Search for the cell housing the specified text and yield its [X, Y] center coordinate. 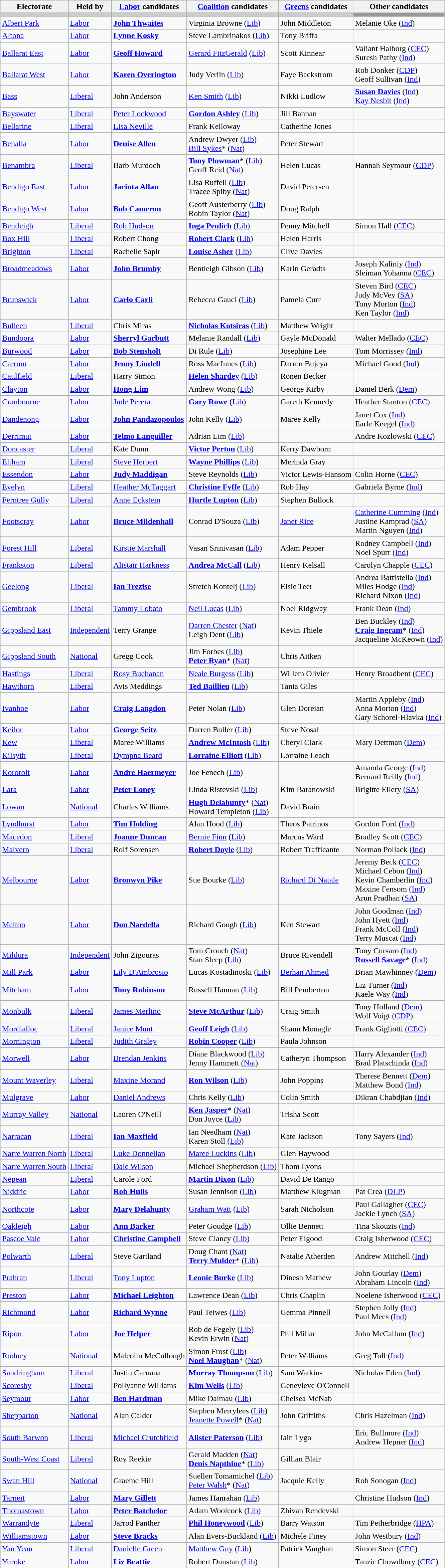
Burwood [34, 351]
Tarneit [34, 1498]
Gerald Madden (Nat) Denis Napthine* (Lib) [233, 1459]
Ian Maxfield [149, 1137]
Simon Frost (Lib) Noel Maughan* (Nat) [233, 1356]
South Barwon [34, 1437]
Simon Steer (CEC) [399, 1549]
Lawrence Dean (Lib) [233, 1295]
Bob Stensholt [149, 351]
Liz Beattie [149, 1561]
Gregg Cook [149, 656]
Neil Lucas (Lib) [233, 608]
Helen Harris [316, 239]
Craig Isherwood (CEC) [399, 1239]
Brian Mawhinney (Dem) [399, 972]
Albert Park [34, 23]
Alan Calder [149, 1416]
Robin Cooper (Lib) [233, 1041]
Narracan [34, 1137]
Tina Skouzis (Ind) [399, 1226]
Phil Millar [316, 1334]
Geelong [34, 587]
Tania Giles [316, 686]
Frank Kelloway [233, 126]
Derrimut [34, 436]
Andrea Battistella (Ind) Miles Hodge (Ind) Richard Nixon (Ind) [399, 587]
Tammy Lobato [149, 608]
Hawthorn [34, 686]
Steve Herbert [149, 462]
Ollie Bennett [316, 1226]
Bendigo West [34, 208]
Hastings [34, 673]
Judith Graley [149, 1041]
Tom Crouch (Nat) Stan Sleep (Lib) [233, 955]
Simon Hall (CEC) [399, 226]
Williamstown [34, 1536]
Rodney [34, 1356]
Phil Honeywood (Lib) [233, 1523]
Nicholas Kotsiras (Lib) [233, 326]
Ferntree Gully [34, 500]
Malcolm McCullough [149, 1356]
Christine Hudson (Ind) [399, 1498]
Avis Meddings [149, 686]
Ben Hardman [149, 1398]
Elsie Teer [316, 587]
Tony Robinson [149, 990]
Brigitte Ellery (SA) [399, 790]
Inga Peulich (Lib) [233, 226]
Judy Verlin (Lib) [233, 75]
Tony Holland (Dem) Wolf Voigt (CDP) [399, 1011]
Rob Sonogan (Ind) [399, 1481]
Dympna Beard [149, 755]
Steve Reynolds (Lib) [233, 474]
Matthew Klugman [316, 1192]
Bendigo East [34, 187]
Jarrod Panther [149, 1523]
Suellen Tomamichel (Lib) Peter Walsh* (Nat) [233, 1481]
Telmo Languiller [149, 436]
Victor Lewis-Hansom [316, 474]
Michael Crutchfield [149, 1437]
Jacinta Allan [149, 187]
Scott Kinnear [316, 53]
John Gourlay (Dem) Abraham Lincoln (Ind) [399, 1278]
Ivanhoe [34, 708]
Kirstie Marshall [149, 548]
Jill Bannan [316, 114]
Other candidates [399, 7]
Steve Bracks [149, 1536]
Peter Loney [149, 790]
Gary Rowe (Lib) [233, 402]
Heather McTaggart [149, 487]
Ross MacInnes (Lib) [233, 364]
Christine Fyffe (Lib) [233, 487]
Mitcham [34, 990]
Matthew Wright [316, 326]
Shaun Monagle [316, 1028]
Faye Backstrom [316, 75]
Willem Olivier [316, 673]
Niddrie [34, 1192]
Preston [34, 1295]
Ronen Becker [316, 376]
Craig Smith [316, 1011]
Lucas Kostadinoski (Lib) [233, 972]
Maree Luckins (Lib) [233, 1154]
Richard Gough (Lib) [233, 924]
Catherine Cumming (Ind) Justine Kamprad (SA) Martin Nguyen (Ind) [399, 522]
Carole Ford [149, 1179]
Jude Perera [149, 402]
Peter Lockwood [149, 114]
Geoff Howard [149, 53]
Darren Bujeya [316, 364]
Steve McArthur (Lib) [233, 1011]
David Petersen [316, 187]
Martin Appleby (Ind) Anna Morton (Ind) Gary Schorel-Hlavka (Ind) [399, 708]
Lauren O'Neill [149, 1115]
Lynne Kosky [149, 36]
Ken Jasper* (Nat) Don Joyce (Lib) [233, 1115]
Frankston [34, 565]
Caulfield [34, 376]
Evelyn [34, 487]
Norman Pollack (Ind) [399, 849]
Andrew McIntosh (Lib) [233, 742]
Lisa Neville [149, 126]
Kororoit [34, 773]
Kate Dunn [149, 449]
David De Rango [316, 1179]
Chelsea McNab [316, 1398]
John Poppins [316, 1080]
Alistair Harkness [149, 565]
Luke Donnellan [149, 1154]
John Goodman (Ind) John Hyett (Ind) Frank McColl (Ind) Terry Muscat (Ind) [399, 924]
Rosy Buchanan [149, 673]
Zhivan Rendevski [316, 1511]
Jenny Lindell [149, 364]
Rob de Fegely (Lib) Kevin Erwin (Nat) [233, 1334]
Ann Barker [149, 1226]
Oakleigh [34, 1226]
Gordon Ford (Ind) [399, 824]
Nepean [34, 1179]
Glen Haywood [316, 1154]
Murray Valley [34, 1115]
Adam Woolcock (Lib) [233, 1511]
Robert Doyle (Lib) [233, 849]
Kim Baranowski [316, 790]
Bob Cameron [149, 208]
Sherryl Garbutt [149, 338]
Yan Yean [34, 1549]
Nicholas Eden (Ind) [399, 1373]
Mary Delahunty [149, 1209]
Mount Waverley [34, 1080]
Neale Burgess (Lib) [233, 673]
Patrick Vaughan [316, 1549]
Prahran [34, 1278]
Bass [34, 96]
Kerry Dawborn [316, 449]
Noelene Isherwood (CEC) [399, 1295]
Bentleigh Gibson (Lib) [233, 268]
Nikki Ludlow [316, 96]
Harry Simon [149, 376]
Robert Dunstan (Lib) [233, 1561]
Ben Buckley (Ind) Craig Ingram* (Ind) Jacqueline McKeown (Ind) [399, 630]
Joseph Kaliniy (Ind) Sleiman Yohanna (CEC) [399, 268]
Melanie Oke (Ind) [399, 23]
Bradley Scott (CEC) [399, 837]
Essendon [34, 474]
Monbulk [34, 1011]
Janet Cox (Ind) Earle Keegel (Ind) [399, 419]
Benambra [34, 165]
Wayne Phillips (Lib) [233, 462]
Martin Dixon (Lib) [233, 1179]
Held by [90, 7]
Gembrook [34, 608]
Walter Mellado (CEC) [399, 338]
Rob Hulls [149, 1192]
Stretch Kontelj (Lib) [233, 587]
Ken Stewart [316, 924]
Russell Hannan (Lib) [233, 990]
Steve Nosal [316, 730]
Vasan Srinivasan (Lib) [233, 548]
Judy Maddigan [149, 474]
Tony Briffa [316, 36]
Polwarth [34, 1256]
John Griffiths [316, 1416]
Box Hill [34, 239]
Chris Miras [149, 326]
Brunswick [34, 299]
Darren Buller (Lib) [233, 730]
Tony Cursaro (Ind) Russell Savage* (Ind) [399, 955]
Gillian Blair [316, 1459]
Henry Broadbent (CEC) [399, 673]
John Middleton [316, 23]
Greens candidates [316, 7]
Liz Turner (Ind) Kaele Way (Ind) [399, 990]
Linda Ristevski (Lib) [233, 790]
Bill Pemberton [316, 990]
Hannah Seymour (CDP) [399, 165]
Robert Chong [149, 239]
Iain Lygo [316, 1437]
Virginia Browne (Lib) [233, 23]
Conrad D'Souza (Lib) [233, 522]
Bayswater [34, 114]
Ian Trezise [149, 587]
Catheryn Thompson [316, 1058]
Mary Dettman (Dem) [399, 742]
Thom Lyons [316, 1166]
Helen Shardey (Lib) [233, 376]
Genevieve O'Connell [316, 1386]
Lara [34, 790]
George Seitz [149, 730]
Christine Campbell [149, 1239]
Ballarat West [34, 75]
Bulleen [34, 326]
Greg Toll (Ind) [399, 1356]
Trisha Scott [316, 1115]
Labor candidates [149, 7]
David Brain [316, 807]
Morwell [34, 1058]
Ted Baillieu (Lib) [233, 686]
George Kirby [316, 389]
Tony Lupton [149, 1278]
Justin Caruana [149, 1373]
Swan Hill [34, 1481]
Pollyanne Williams [149, 1386]
Therese Bennett (Dem) Matthew Bond (Ind) [399, 1080]
Josephine Lee [316, 351]
Dandenong [34, 419]
Doug Ralph [316, 208]
Hurtle Lupton (Lib) [233, 500]
Tanzir Chowdhury (CEC) [399, 1561]
Andrew Dwyer (Lib) Bill Sykes* (Nat) [233, 144]
Andrew Wong (Lib) [233, 389]
Mulgrave [34, 1098]
Janet Rice [316, 522]
Gerard FitzGerald (Lib) [233, 53]
Sarah Nicholson [316, 1209]
Heather Stanton (CEC) [399, 402]
Chris Kelly (Lib) [233, 1098]
Coalition candidates [233, 7]
Adrian Lim (Lib) [233, 436]
Lisa Ruffell (Lib) Tracee Spiby (Nat) [233, 187]
Paula Johnson [316, 1041]
Steve Lambrinakos (Lib) [233, 36]
Thomastown [34, 1511]
Bruce Mildenhall [149, 522]
Bronwyn Pike [149, 880]
Bellarine [34, 126]
Michele Finey [316, 1536]
Danielle Green [149, 1549]
Clayton [34, 389]
Mike Dalmau (Lib) [233, 1398]
Rodney Campbell (Ind) Noel Spurr (Ind) [399, 548]
Jacquie Kelly [316, 1481]
Broadmeadows [34, 268]
Marcus Ward [316, 837]
Lorraine Elliott (Lib) [233, 755]
Geoff Leigh (Lib) [233, 1028]
Kate Jackson [316, 1137]
Gayle McDonald [316, 338]
Melbourne [34, 880]
Carlo Carli [149, 299]
Diane Blackwood (Lib) Jenny Hammett (Nat) [233, 1058]
John Thwaites [149, 23]
John Anderson [149, 96]
Dikran Chabdjian (Ind) [399, 1098]
Rolf Sorensen [149, 849]
Alan Hood (Lib) [233, 824]
Gordon Ashley (Lib) [233, 114]
Lyndhurst [34, 824]
Footscray [34, 522]
Harry Alexander (Ind) Brad Platschinda (Ind) [399, 1058]
Daniel Berk (Dem) [399, 389]
Rob Hudson [149, 226]
Paul Teiwes (Lib) [233, 1312]
Mornington [34, 1041]
Steve Gartland [149, 1256]
Peter Nolan (Lib) [233, 708]
Forest Hill [34, 548]
Charles Williams [149, 807]
Tim Petherbridge (HPA) [399, 1523]
Robert Clark (Lib) [233, 239]
John Brumby [149, 268]
Karen Overington [149, 75]
Bentleigh [34, 226]
Clive Davies [316, 251]
Brighton [34, 251]
South-West Coast [34, 1459]
Theos Patrinos [316, 824]
Chris Chaplin [316, 1295]
John Westbury (Ind) [399, 1536]
Ian Needham (Nat) Karen Stoll (Lib) [233, 1137]
Cranbourne [34, 402]
Electorate [34, 7]
Merinda Gray [316, 462]
Gippsland South [34, 656]
Frank Dean (Ind) [399, 608]
Maree Williams [149, 742]
Scoresby [34, 1386]
Stephen Merrylees (Lib) Jeanette Powell* (Nat) [233, 1416]
Benalla [34, 144]
Maxine Morand [149, 1080]
Graeme Hill [149, 1481]
Murray Thompson (Lib) [233, 1373]
Ken Smith (Lib) [233, 96]
John Zigouras [149, 955]
Peter Stewart [316, 144]
Alan Evers-Buckland (Lib) [233, 1536]
Leonie Burke (Lib) [233, 1278]
Tom Morrissey (Ind) [399, 351]
Jeremy Beck (CEC) Michael Cebon (Ind) Kevin Chamberlin (Ind) Maxine Fensom (Ind) Arun Pradhan (SA) [399, 880]
Susan Jennison (Lib) [233, 1192]
Macedon [34, 837]
Shepparton [34, 1416]
Victor Perton (Lib) [233, 449]
Chris Aitken [316, 656]
Anne Eckstein [149, 500]
Richard Wynne [149, 1312]
Don Nardella [149, 924]
Michael Shepherdson (Lib) [233, 1166]
James Hanrahan (Lib) [233, 1498]
Doug Chant (Nat) Terry Mulder* (Lib) [233, 1256]
Denise Allen [149, 144]
Ballarat East [34, 53]
Natalie Atherden [316, 1256]
John McCallum (Ind) [399, 1334]
Dale Wilson [149, 1166]
Richmond [34, 1312]
Catherine Jones [316, 126]
Warrandyte [34, 1523]
Joe Helper [149, 1334]
Helen Lucas [316, 165]
Peter Goudge (Lib) [233, 1226]
Keilor [34, 730]
Bruce Rivendell [316, 955]
John Kelly (Lib) [233, 419]
Mary Gillett [149, 1498]
Andrew Mitchell (Ind) [399, 1256]
Adam Pepper [316, 548]
Eltham [34, 462]
Janice Munt [149, 1028]
Kilsyth [34, 755]
Daniel Andrews [149, 1098]
Peter Elgood [316, 1239]
Peter Williams [316, 1356]
Sue Bourke (Lib) [233, 880]
Maree Kelly [316, 419]
Lily D'Ambrosio [149, 972]
Pat Crea (DLP) [399, 1192]
Roy Reekie [149, 1459]
Stephen Jolly (Ind) Paul Mees (Ind) [399, 1312]
Eric Bullmore (Ind) Andrew Hepner (Ind) [399, 1437]
Doncaster [34, 449]
Narre Warren North [34, 1154]
Ron Wilson (Lib) [233, 1080]
Seymour [34, 1398]
Matthew Guy (Lib) [233, 1549]
Bundoora [34, 338]
Amanda George (Ind) Bernard Reilly (Ind) [399, 773]
Narre Warren South [34, 1166]
Melton [34, 924]
Gippsland East [34, 630]
Northcote [34, 1209]
Michael Leighton [149, 1295]
Hugh Delahunty* (Nat) Howard Templeton (Lib) [233, 807]
Karin Geradts [316, 268]
John Pandazopoulos [149, 419]
Steve Clancy (Lib) [233, 1239]
Hong Lim [149, 389]
Kevin Thiele [316, 630]
Gabriela Byrne (Ind) [399, 487]
Cheryl Clark [316, 742]
Mildura [34, 955]
Malvern [34, 849]
Tim Holding [149, 824]
Yuroke [34, 1561]
Paul Gallagher (CEC) Jackie Lynch (SA) [399, 1209]
Barry Watson [316, 1523]
Jim Forbes (Lib) Peter Ryan* (Nat) [233, 656]
Carrum [34, 364]
Ripon [34, 1334]
Terry Grange [149, 630]
Lorraine Leach [316, 755]
Michael Good (Ind) [399, 364]
Glen Doreian [316, 708]
Richard Di Natale [316, 880]
Melanie Randall (Lib) [233, 338]
Andre Haermeyer [149, 773]
Valiant Halborg (CEC) Suresh Pathy (Ind) [399, 53]
Kim Wells (Lib) [233, 1386]
Stephen Bullock [316, 500]
Mill Park [34, 972]
Rebecca Gauci (Lib) [233, 299]
Joanne Duncan [149, 837]
Susan Davies (Ind) Kay Nesbit (Ind) [399, 96]
Darren Chester (Nat) Leigh Dent (Lib) [233, 630]
Craig Langdon [149, 708]
Bernie Finn (Lib) [233, 837]
Louise Asher (Lib) [233, 251]
Graham Watt (Lib) [233, 1209]
Gemma Pinnell [316, 1312]
Colin Horne (CEC) [399, 474]
Chris Hazelman (Ind) [399, 1416]
Geoff Austerberry (Lib) Robin Taylor (Nat) [233, 208]
Penny Mitchell [316, 226]
Brendan Jenkins [149, 1058]
Gareth Kennedy [316, 402]
Andrea McCall (Lib) [233, 565]
Mordialloc [34, 1028]
Frank Gigliotti (CEC) [399, 1028]
Di Rule (Lib) [233, 351]
Tony Plowman* (Lib) Geoff Reid (Nat) [233, 165]
Peter Batchelor [149, 1511]
Pascoe Vale [34, 1239]
Barb Murdoch [149, 165]
Rachelle Sapir [149, 251]
Dinesh Mathew [316, 1278]
Noel Ridgway [316, 608]
Pamela Curr [316, 299]
Sam Watkins [316, 1373]
Andre Kozlowski (CEC) [399, 436]
Berhan Ahmed [316, 972]
Joe Fenech (Lib) [233, 773]
James Merlino [149, 1011]
Sandringham [34, 1373]
Steven Bird (CEC) Judy McVey (SA) Tony Morton (Ind) Ken Taylor (Ind) [399, 299]
Kew [34, 742]
Altona [34, 36]
Tony Sayers (Ind) [399, 1137]
Lowan [34, 807]
Alister Paterson (Lib) [233, 1437]
Henry Kelsall [316, 565]
Carolyn Chapple (CEC) [399, 565]
Rob Donker (CDP) Geoff Sullivan (Ind) [399, 75]
Rob Hay [316, 487]
Colin Smith [316, 1098]
Robert Trafficante [316, 849]
